Return [X, Y] of the center of cell containing provided text 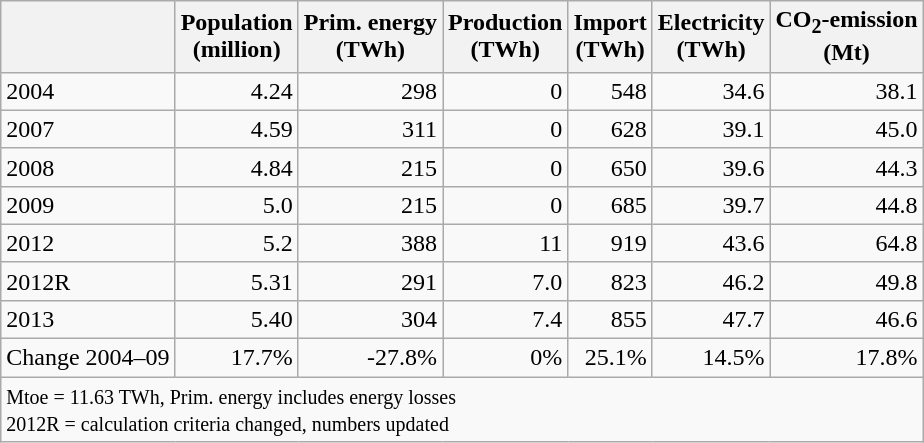
44.3 [846, 167]
34.6 [711, 91]
Change 2004–09 [88, 358]
43.6 [711, 243]
44.8 [846, 205]
291 [370, 281]
Import (TWh) [610, 36]
2013 [88, 319]
Electricity (TWh) [711, 36]
25.1% [610, 358]
4.24 [236, 91]
304 [370, 319]
2012 [88, 243]
45.0 [846, 129]
7.4 [506, 319]
Prim. energy (TWh) [370, 36]
2007 [88, 129]
388 [370, 243]
38.1 [846, 91]
CO2-emission (Mt) [846, 36]
14.5% [711, 358]
Mtoe = 11.63 TWh, Prim. energy includes energy losses2012R = calculation criteria changed, numbers updated [462, 410]
2004 [88, 91]
298 [370, 91]
17.8% [846, 358]
4.84 [236, 167]
548 [610, 91]
919 [610, 243]
5.0 [236, 205]
39.7 [711, 205]
-27.8% [370, 358]
855 [610, 319]
2012R [88, 281]
64.8 [846, 243]
46.2 [711, 281]
685 [610, 205]
47.7 [711, 319]
17.7% [236, 358]
2008 [88, 167]
4.59 [236, 129]
39.1 [711, 129]
5.40 [236, 319]
5.2 [236, 243]
7.0 [506, 281]
0% [506, 358]
49.8 [846, 281]
2009 [88, 205]
Production (TWh) [506, 36]
311 [370, 129]
11 [506, 243]
46.6 [846, 319]
Population (million) [236, 36]
823 [610, 281]
628 [610, 129]
650 [610, 167]
5.31 [236, 281]
39.6 [711, 167]
